Return [X, Y] of the center of cell containing provided text 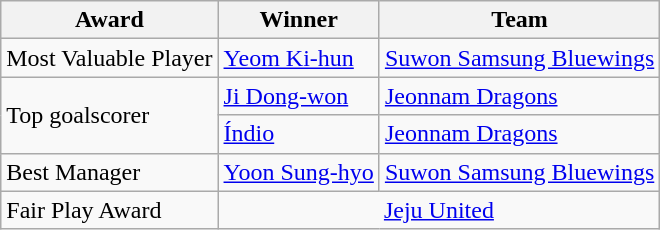
Top goalscorer [110, 115]
Ji Dong-won [298, 96]
Team [519, 20]
Yeom Ki-hun [298, 58]
Award [110, 20]
Winner [298, 20]
Fair Play Award [110, 210]
Yoon Sung-hyo [298, 172]
Jeju United [439, 210]
Most Valuable Player [110, 58]
Best Manager [110, 172]
Índio [298, 134]
